Extract the [X, Y] coordinate from the center of the cell holding the provided text.  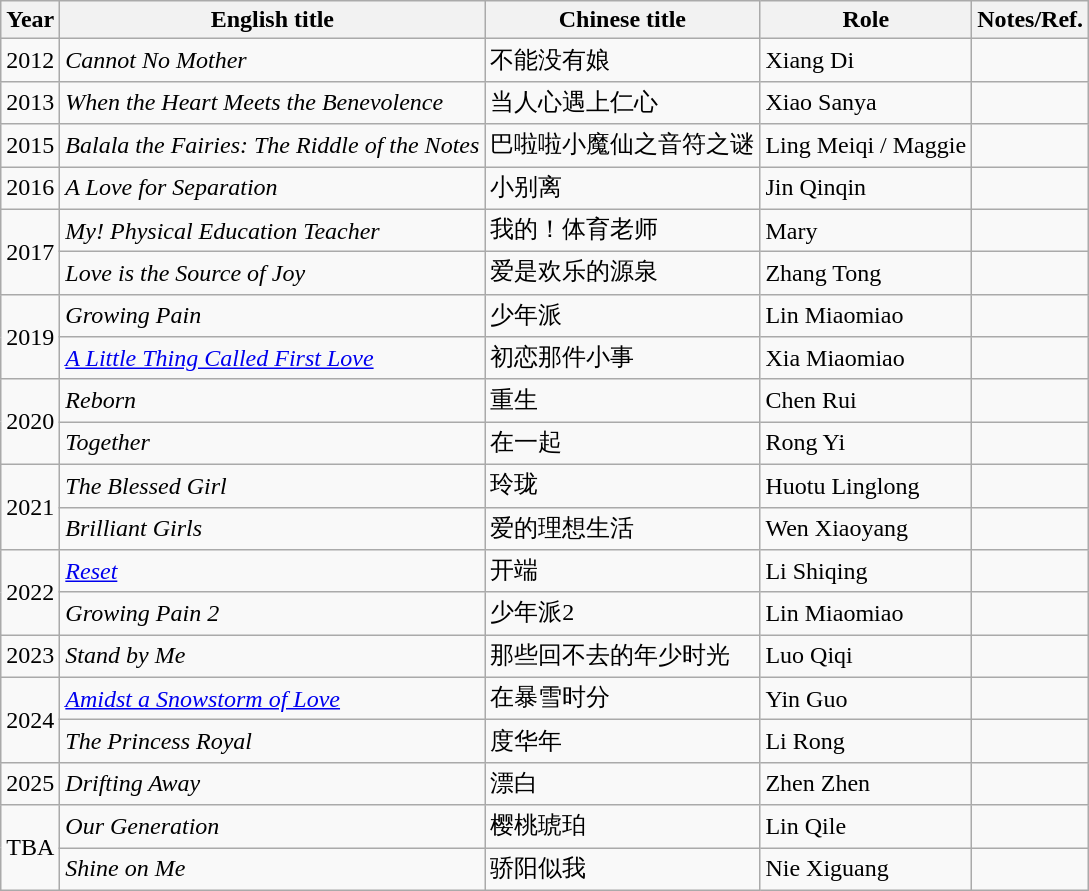
Growing Pain [272, 316]
2017 [30, 252]
Zhen Zhen [866, 784]
在一起 [622, 444]
Notes/Ref. [1030, 20]
Reset [272, 572]
Yin Guo [866, 698]
2023 [30, 656]
Balala the Fairies: The Riddle of the Notes [272, 146]
Zhang Tong [866, 274]
Love is the Source of Joy [272, 274]
Xiang Di [866, 60]
Luo Qiqi [866, 656]
TBA [30, 848]
Li Rong [866, 742]
Year [30, 20]
小别离 [622, 188]
Brilliant Girls [272, 528]
The Princess Royal [272, 742]
玲珑 [622, 486]
Chinese title [622, 20]
那些回不去的年少时光 [622, 656]
我的！体育老师 [622, 230]
2015 [30, 146]
My! Physical Education Teacher [272, 230]
开端 [622, 572]
Xia Miaomiao [866, 358]
A Little Thing Called First Love [272, 358]
当人心遇上仁心 [622, 102]
2021 [30, 506]
2019 [30, 336]
Shine on Me [272, 870]
爱是欢乐的源泉 [622, 274]
The Blessed Girl [272, 486]
2024 [30, 720]
Li Shiqing [866, 572]
骄阳似我 [622, 870]
Cannot No Mother [272, 60]
Mary [866, 230]
Stand by Me [272, 656]
2020 [30, 422]
2013 [30, 102]
在暴雪时分 [622, 698]
度华年 [622, 742]
English title [272, 20]
2012 [30, 60]
重生 [622, 400]
Drifting Away [272, 784]
Xiao Sanya [866, 102]
初恋那件小事 [622, 358]
Ling Meiqi / Maggie [866, 146]
Rong Yi [866, 444]
A Love for Separation [272, 188]
Lin Qile [866, 826]
Growing Pain 2 [272, 614]
Jin Qinqin [866, 188]
樱桃琥珀 [622, 826]
Our Generation [272, 826]
Huotu Linglong [866, 486]
When the Heart Meets the Benevolence [272, 102]
Nie Xiguang [866, 870]
巴啦啦小魔仙之音符之谜 [622, 146]
2016 [30, 188]
Together [272, 444]
Chen Rui [866, 400]
Amidst a Snowstorm of Love [272, 698]
漂白 [622, 784]
2022 [30, 592]
Role [866, 20]
爱的理想生活 [622, 528]
少年派 [622, 316]
Wen Xiaoyang [866, 528]
不能没有娘 [622, 60]
2025 [30, 784]
Reborn [272, 400]
少年派2 [622, 614]
